Provide the [x, y] coordinate of the cell's center where the given text is located.  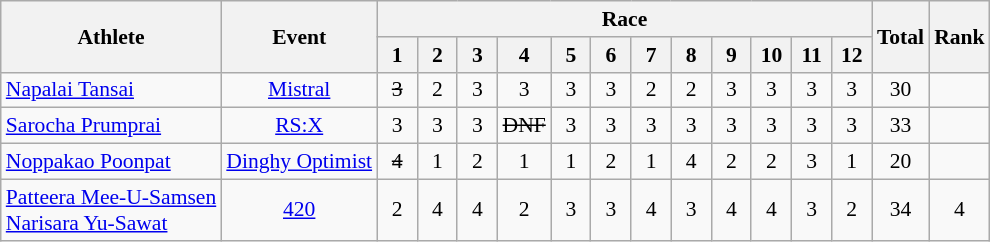
DNF [524, 126]
Patteera Mee-U-SamsenNarisara Yu-Sawat [112, 210]
9 [731, 55]
Sarocha Prumprai [112, 126]
12 [852, 55]
34 [900, 210]
11 [812, 55]
6 [611, 55]
RS:X [299, 126]
Race [624, 19]
8 [691, 55]
Napalai Tansai [112, 90]
Rank [960, 36]
Event [299, 36]
Dinghy Optimist [299, 162]
5 [571, 55]
30 [900, 90]
Noppakao Poonpat [112, 162]
20 [900, 162]
33 [900, 126]
420 [299, 210]
Mistral [299, 90]
Total [900, 36]
Athlete [112, 36]
10 [771, 55]
7 [651, 55]
